Locate the cell with the specified text and output its [x, y] center coordinate. 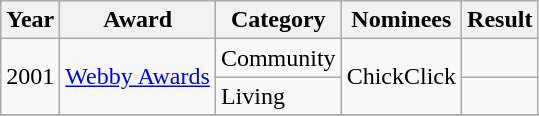
Result [500, 20]
Category [278, 20]
Webby Awards [138, 77]
Nominees [401, 20]
2001 [30, 77]
Community [278, 58]
Award [138, 20]
Living [278, 96]
ChickClick [401, 77]
Year [30, 20]
